Locate the cell with the specified text and output its (x, y) center coordinate. 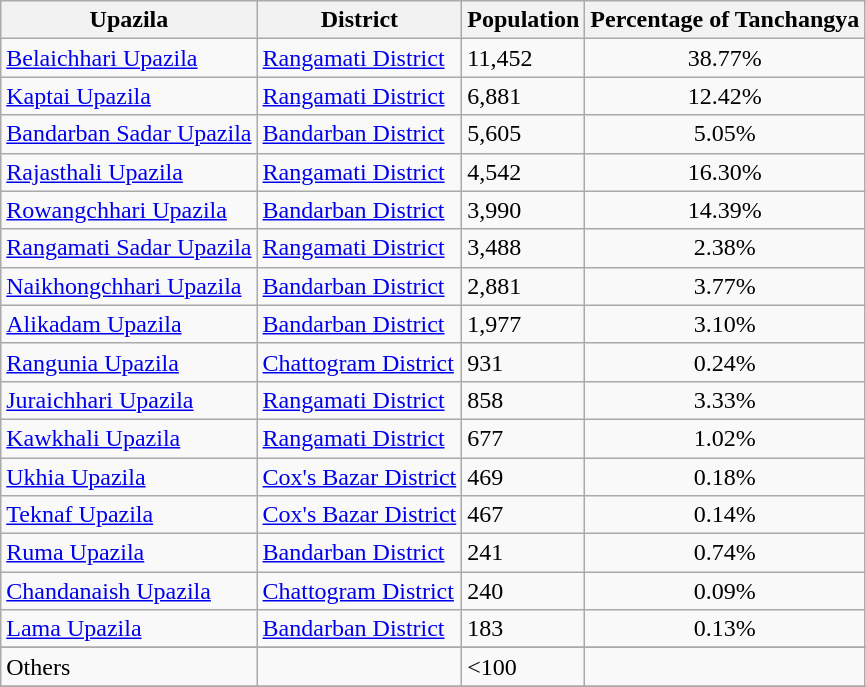
0.14% (725, 515)
2.38% (725, 248)
Kawkhali Upazila (129, 438)
16.30% (725, 172)
3.33% (725, 400)
0.09% (725, 591)
<100 (524, 667)
3,488 (524, 248)
677 (524, 438)
Rangunia Upazila (129, 362)
6,881 (524, 96)
0.74% (725, 553)
3.77% (725, 286)
Lama Upazila (129, 629)
11,452 (524, 58)
Belaichhari Upazila (129, 58)
Kaptai Upazila (129, 96)
241 (524, 553)
Naikhongchhari Upazila (129, 286)
4,542 (524, 172)
Upazila (129, 20)
Others (129, 667)
Rowangchhari Upazila (129, 210)
240 (524, 591)
2,881 (524, 286)
3,990 (524, 210)
Percentage of Tanchangya (725, 20)
931 (524, 362)
0.18% (725, 477)
467 (524, 515)
Teknaf Upazila (129, 515)
Ukhia Upazila (129, 477)
3.10% (725, 324)
Alikadam Upazila (129, 324)
Ruma Upazila (129, 553)
183 (524, 629)
Bandarban Sadar Upazila (129, 134)
Rangamati Sadar Upazila (129, 248)
469 (524, 477)
1.02% (725, 438)
Juraichhari Upazila (129, 400)
0.24% (725, 362)
858 (524, 400)
Population (524, 20)
5.05% (725, 134)
12.42% (725, 96)
Chandanaish Upazila (129, 591)
0.13% (725, 629)
5,605 (524, 134)
Rajasthali Upazila (129, 172)
38.77% (725, 58)
District (360, 20)
14.39% (725, 210)
1,977 (524, 324)
